Locate the cell with the specified text and output its [x, y] center coordinate. 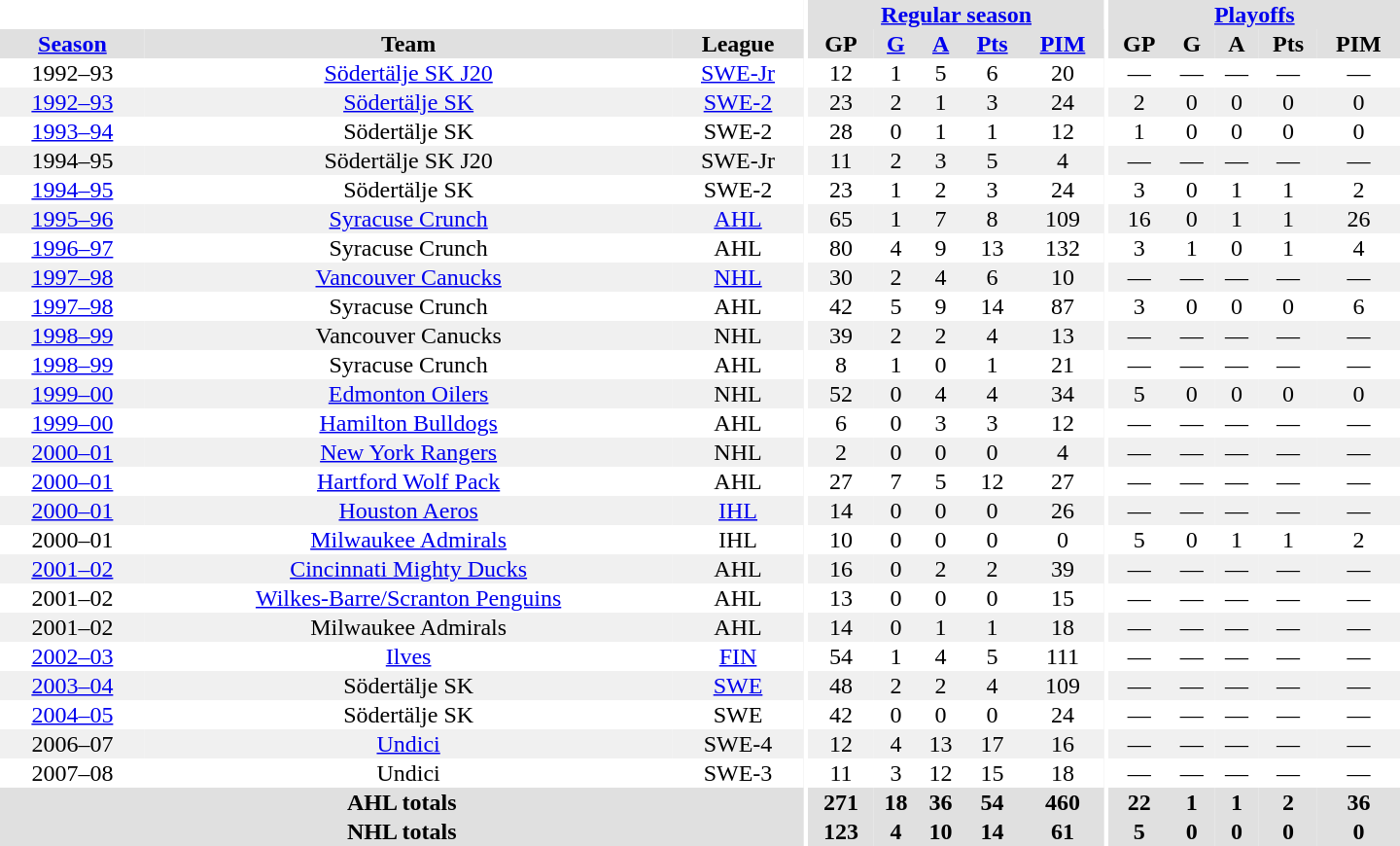
48 [842, 686]
87 [1064, 306]
123 [842, 831]
Cincinnati Mighty Ducks [408, 569]
2007–08 [72, 773]
111 [1064, 656]
Edmonton Oilers [408, 394]
132 [1064, 248]
AHL totals [402, 802]
Team [408, 44]
2006–07 [72, 744]
460 [1064, 802]
52 [842, 394]
Hamilton Bulldogs [408, 423]
2004–05 [72, 715]
Season [72, 44]
61 [1064, 831]
17 [993, 744]
28 [842, 131]
Ilves [408, 656]
21 [1064, 365]
SWE-3 [737, 773]
Houston Aeros [408, 511]
Wilkes-Barre/Scranton Penguins [408, 598]
271 [842, 802]
2003–04 [72, 686]
Regular season [957, 15]
League [737, 44]
80 [842, 248]
65 [842, 219]
NHL totals [402, 831]
SWE-4 [737, 744]
34 [1064, 394]
30 [842, 277]
New York Rangers [408, 452]
FIN [737, 656]
1995–96 [72, 219]
1993–94 [72, 131]
2002–03 [72, 656]
Hartford Wolf Pack [408, 481]
Playoffs [1254, 15]
20 [1064, 73]
22 [1139, 802]
1996–97 [72, 248]
